Find where the given text appears and provide that cell's center as [X, Y] coordinate. 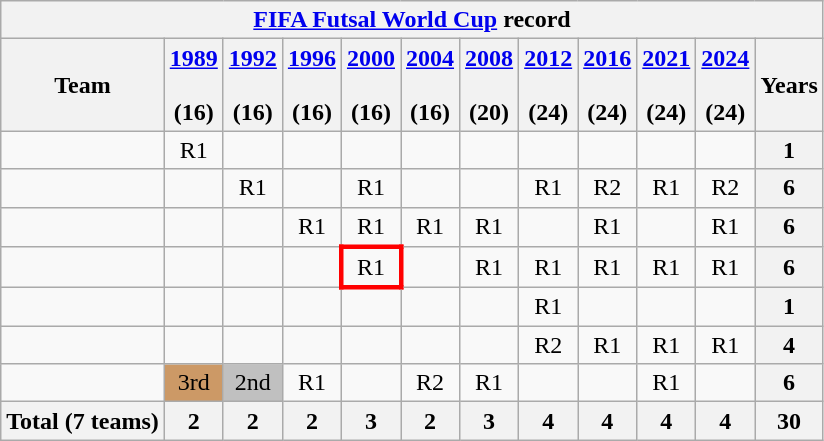
Years [789, 85]
FIFA Futsal World Cup record [412, 20]
3rd [194, 383]
30 [789, 421]
1989(16) [194, 85]
2008(20) [490, 85]
2021(24) [666, 85]
2024(24) [726, 85]
2004(16) [430, 85]
2nd [252, 383]
1996(16) [312, 85]
Total (7 teams) [83, 421]
Team [83, 85]
1992(16) [252, 85]
2016(24) [608, 85]
2012(24) [548, 85]
2000(16) [370, 85]
